Search for the cell housing the specified text and yield its (X, Y) center coordinate. 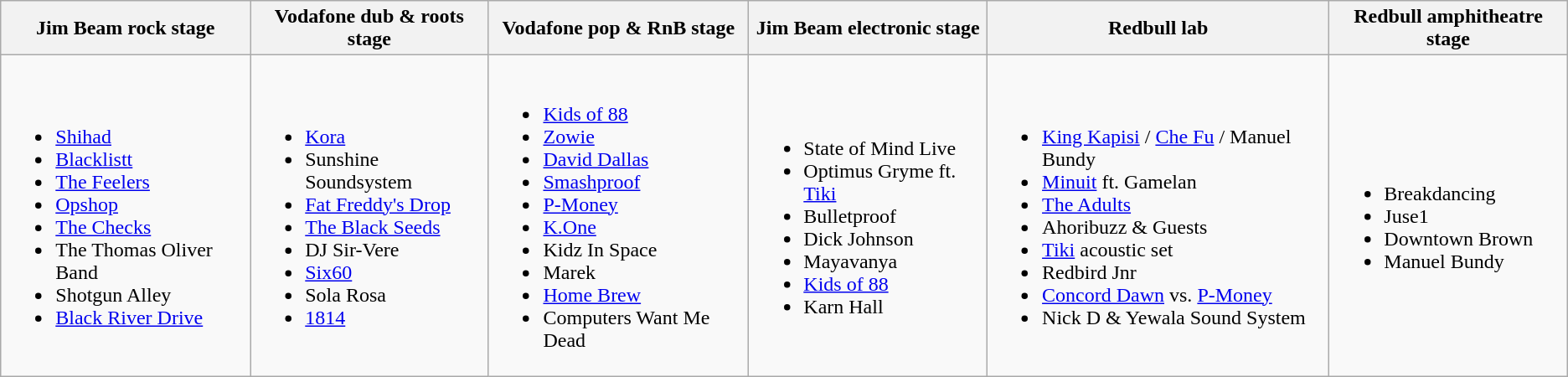
Vodafone dub & roots stage (369, 28)
State of Mind LiveOptimus Gryme ft. TikiBulletproofDick JohnsonMayavanyaKids of 88Karn Hall (868, 216)
Vodafone pop & RnB stage (618, 28)
ShihadBlacklisttThe FeelersOpshopThe ChecksThe Thomas Oliver BandShotgun AlleyBlack River Drive (126, 216)
KoraSunshine SoundsystemFat Freddy's DropThe Black SeedsDJ Sir-VereSix60Sola Rosa1814 (369, 216)
Kids of 88ZowieDavid DallasSmashproofP-MoneyK.OneKidz In SpaceMarekHome BrewComputers Want Me Dead (618, 216)
Jim Beam electronic stage (868, 28)
BreakdancingJuse1Downtown BrownManuel Bundy (1448, 216)
Jim Beam rock stage (126, 28)
Redbull amphitheatre stage (1448, 28)
Redbull lab (1158, 28)
